From the cell containing the given text, extract its center point as [X, Y] coordinate. 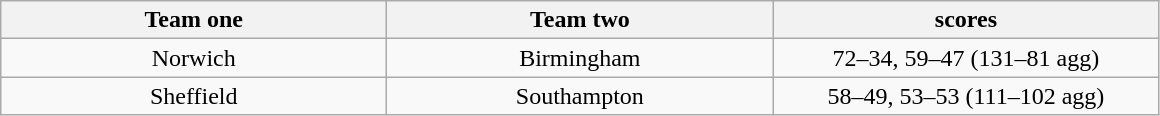
58–49, 53–53 (111–102 agg) [966, 96]
Sheffield [194, 96]
72–34, 59–47 (131–81 agg) [966, 58]
Team two [580, 20]
Team one [194, 20]
Norwich [194, 58]
Southampton [580, 96]
scores [966, 20]
Birmingham [580, 58]
